Output the [X, Y] coordinate of the center of the cell containing the given text.  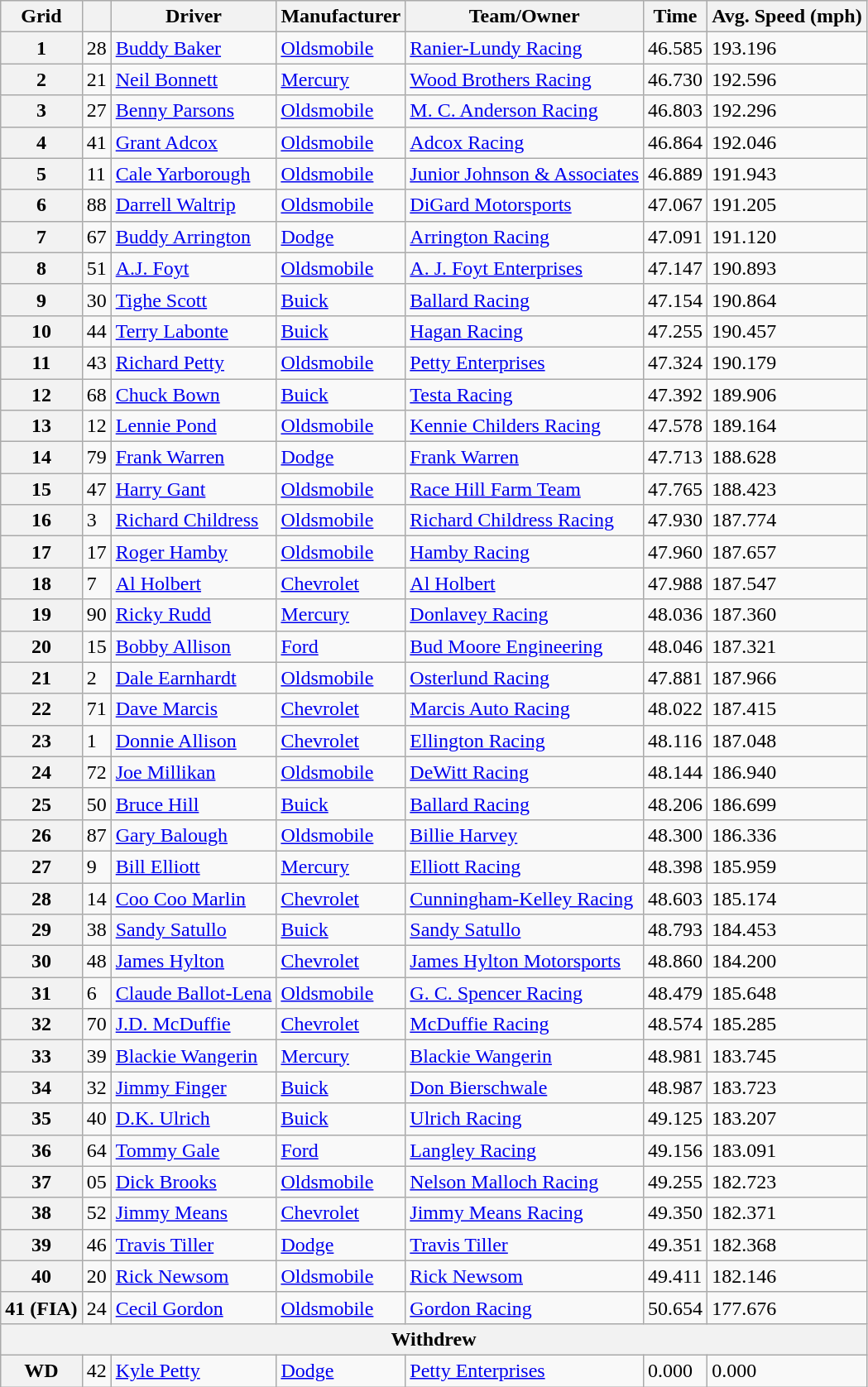
DeWitt Racing [525, 772]
Grid [41, 17]
190.179 [788, 362]
48.793 [675, 930]
Dale Earnhardt [194, 678]
Jimmy Means [194, 1213]
48 [96, 962]
37 [41, 1182]
72 [96, 772]
192.296 [788, 111]
Donlavey Racing [525, 615]
James Hylton [194, 962]
Donnie Allison [194, 741]
49.255 [675, 1182]
Chuck Bown [194, 395]
Richard Petty [194, 362]
48.987 [675, 1087]
Tommy Gale [194, 1150]
Osterlund Racing [525, 678]
71 [96, 709]
31 [41, 993]
192.046 [788, 142]
DiGard Motorsports [525, 205]
49.411 [675, 1276]
Ricky Rudd [194, 615]
Driver [194, 17]
46 [96, 1245]
Ellington Racing [525, 741]
Billie Harvey [525, 835]
47.960 [675, 552]
Race Hill Farm Team [525, 489]
Terry Labonte [194, 331]
190.893 [788, 268]
Buddy Baker [194, 48]
177.676 [788, 1308]
188.423 [788, 489]
25 [41, 804]
Cecil Gordon [194, 1308]
Bruce Hill [194, 804]
46.889 [675, 174]
Joe Millikan [194, 772]
50.654 [675, 1308]
184.453 [788, 930]
Grant Adcox [194, 142]
41 [96, 142]
88 [96, 205]
33 [41, 1056]
49.351 [675, 1245]
Arrington Racing [525, 237]
29 [41, 930]
McDuffie Racing [525, 1025]
48.479 [675, 993]
Marcis Auto Racing [525, 709]
187.321 [788, 646]
187.048 [788, 741]
47.324 [675, 362]
184.200 [788, 962]
Manufacturer [341, 17]
22 [41, 709]
16 [41, 521]
183.745 [788, 1056]
187.360 [788, 615]
47 [96, 489]
Benny Parsons [194, 111]
James Hylton Motorsports [525, 962]
WD [41, 1370]
Time [675, 17]
48.144 [675, 772]
191.120 [788, 237]
Neil Bonnett [194, 79]
5 [41, 174]
47.392 [675, 395]
186.699 [788, 804]
Don Bierschwale [525, 1087]
35 [41, 1119]
Gordon Racing [525, 1308]
48.022 [675, 709]
8 [41, 268]
Team/Owner [525, 17]
48.574 [675, 1025]
Lennie Pond [194, 426]
46.803 [675, 111]
Dave Marcis [194, 709]
185.174 [788, 898]
186.940 [788, 772]
Langley Racing [525, 1150]
48.036 [675, 615]
189.906 [788, 395]
Roger Hamby [194, 552]
Richard Childress Racing [525, 521]
Buddy Arrington [194, 237]
34 [41, 1087]
185.959 [788, 866]
36 [41, 1150]
187.547 [788, 583]
A. J. Foyt Enterprises [525, 268]
10 [41, 331]
46.730 [675, 79]
Adcox Racing [525, 142]
190.457 [788, 331]
A.J. Foyt [194, 268]
185.285 [788, 1025]
48.206 [675, 804]
49.156 [675, 1150]
67 [96, 237]
68 [96, 395]
Elliott Racing [525, 866]
47.578 [675, 426]
Claude Ballot-Lena [194, 993]
Gary Balough [194, 835]
43 [96, 362]
48.300 [675, 835]
Bobby Allison [194, 646]
190.864 [788, 300]
46.864 [675, 142]
47.147 [675, 268]
50 [96, 804]
186.336 [788, 835]
41 (FIA) [41, 1308]
187.774 [788, 521]
182.723 [788, 1182]
187.415 [788, 709]
23 [41, 741]
Jimmy Finger [194, 1087]
Kennie Childers Racing [525, 426]
Tighe Scott [194, 300]
Avg. Speed (mph) [788, 17]
44 [96, 331]
52 [96, 1213]
191.205 [788, 205]
G. C. Spencer Racing [525, 993]
191.943 [788, 174]
Junior Johnson & Associates [525, 174]
Testa Racing [525, 395]
47.988 [675, 583]
4 [41, 142]
183.207 [788, 1119]
19 [41, 615]
Coo Coo Marlin [194, 898]
49.125 [675, 1119]
48.603 [675, 898]
48.860 [675, 962]
Jimmy Means Racing [525, 1213]
182.146 [788, 1276]
182.368 [788, 1245]
187.657 [788, 552]
42 [96, 1370]
47.067 [675, 205]
188.628 [788, 458]
47.091 [675, 237]
26 [41, 835]
Richard Childress [194, 521]
187.966 [788, 678]
05 [96, 1182]
Nelson Malloch Racing [525, 1182]
Kyle Petty [194, 1370]
47.713 [675, 458]
Dick Brooks [194, 1182]
183.723 [788, 1087]
189.164 [788, 426]
64 [96, 1150]
Bud Moore Engineering [525, 646]
48.398 [675, 866]
18 [41, 583]
Wood Brothers Racing [525, 79]
47.255 [675, 331]
47.881 [675, 678]
M. C. Anderson Racing [525, 111]
47.930 [675, 521]
48.116 [675, 741]
D.K. Ulrich [194, 1119]
J.D. McDuffie [194, 1025]
Cale Yarborough [194, 174]
13 [41, 426]
182.371 [788, 1213]
Cunningham-Kelley Racing [525, 898]
Ulrich Racing [525, 1119]
47.154 [675, 300]
48.981 [675, 1056]
Bill Elliott [194, 866]
Withdrew [434, 1339]
70 [96, 1025]
Harry Gant [194, 489]
48.046 [675, 646]
46.585 [675, 48]
47.765 [675, 489]
192.596 [788, 79]
51 [96, 268]
90 [96, 615]
193.196 [788, 48]
Darrell Waltrip [194, 205]
Hamby Racing [525, 552]
185.648 [788, 993]
Ranier-Lundy Racing [525, 48]
79 [96, 458]
87 [96, 835]
49.350 [675, 1213]
Hagan Racing [525, 331]
183.091 [788, 1150]
